Capture the cell that displays the provided text and extract its [x, y] central coordinate. 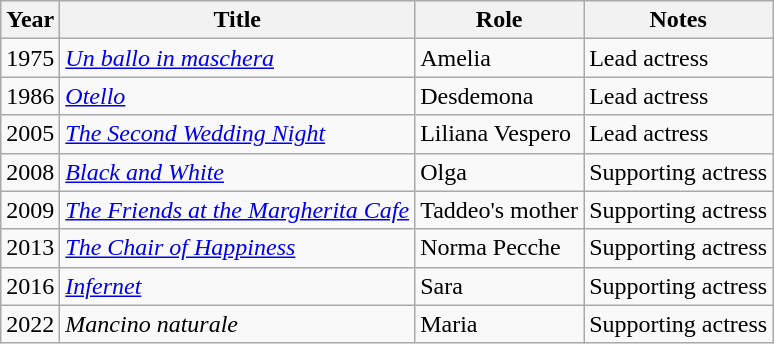
1975 [30, 58]
Maria [500, 324]
Amelia [500, 58]
2016 [30, 286]
Mancino naturale [238, 324]
Desdemona [500, 96]
Notes [678, 20]
Sara [500, 286]
Year [30, 20]
Infernet [238, 286]
Norma Pecche [500, 248]
2022 [30, 324]
The Second Wedding Night [238, 134]
1986 [30, 96]
2009 [30, 210]
The Friends at the Margherita Cafe [238, 210]
2008 [30, 172]
Un ballo in maschera [238, 58]
Liliana Vespero [500, 134]
Otello [238, 96]
The Chair of Happiness [238, 248]
2013 [30, 248]
Black and White [238, 172]
Taddeo's mother [500, 210]
Title [238, 20]
Role [500, 20]
Olga [500, 172]
2005 [30, 134]
